Return (x, y) of the center of cell containing provided text 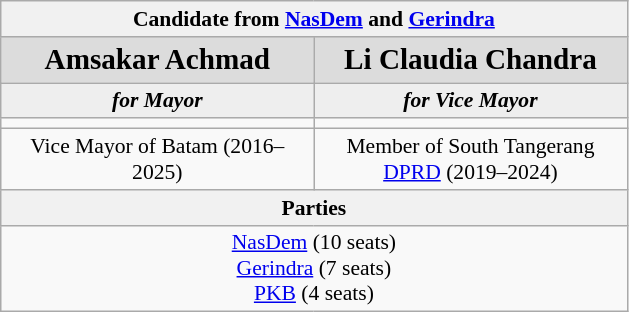
for Mayor (158, 101)
Vice Mayor of Batam (2016–2025) (158, 160)
Candidate from NasDem and Gerindra (314, 19)
for Vice Mayor (470, 101)
NasDem (10 seats)Gerindra (7 seats)PKB (4 seats) (314, 268)
Li Claudia Chandra (470, 60)
Amsakar Achmad (158, 60)
Member of South Tangerang DPRD (2019–2024) (470, 160)
Parties (314, 208)
